Extract the (X, Y) coordinate from the center of the cell holding the provided text.  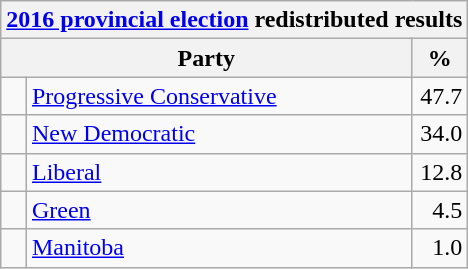
12.8 (440, 172)
34.0 (440, 134)
4.5 (440, 210)
2016 provincial election redistributed results (234, 20)
Green (218, 210)
New Democratic (218, 134)
47.7 (440, 96)
1.0 (440, 248)
% (440, 58)
Manitoba (218, 248)
Party (206, 58)
Progressive Conservative (218, 96)
Liberal (218, 172)
